Scan for the cell matching the given text and deliver its [x, y] coordinate at center. 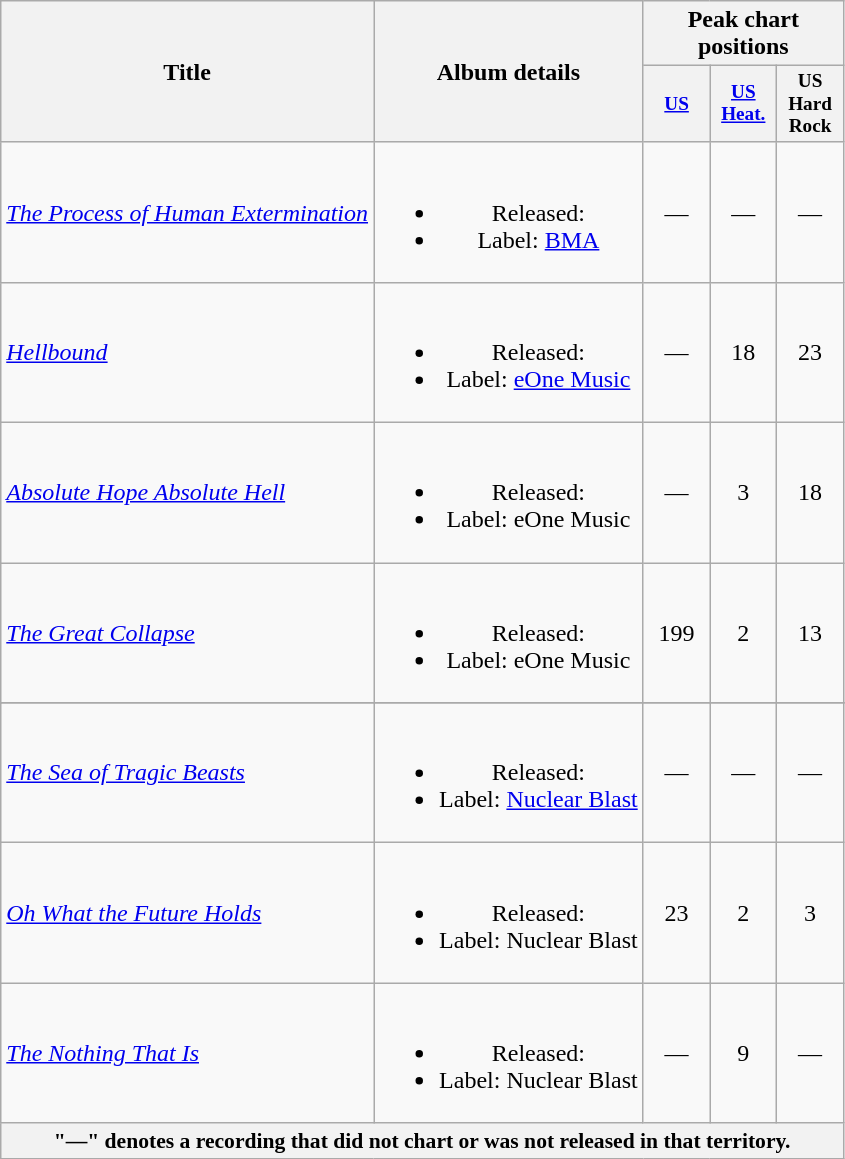
9 [744, 1053]
Title [188, 72]
199 [676, 633]
Released: Label: BMA [509, 212]
USHeat. [744, 104]
The Nothing That Is [188, 1053]
Peak chart positions [743, 34]
The Process of Human Extermination [188, 212]
Hellbound [188, 353]
The Sea of Tragic Beasts [188, 773]
US [676, 104]
Absolute Hope Absolute Hell [188, 493]
Oh What the Future Holds [188, 913]
13 [810, 633]
"—" denotes a recording that did not chart or was not released in that territory. [422, 1141]
The Great Collapse [188, 633]
Album details [509, 72]
USHardRock [810, 104]
